Search for the cell housing the specified text and yield its [X, Y] center coordinate. 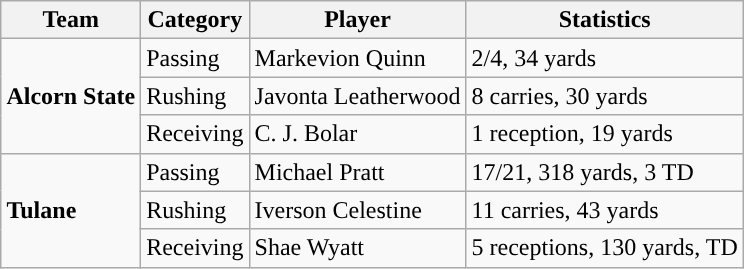
2/4, 34 yards [604, 58]
Statistics [604, 20]
Tulane [71, 210]
Shae Wyatt [358, 248]
Javonta Leatherwood [358, 96]
C. J. Bolar [358, 134]
Alcorn State [71, 96]
Markevion Quinn [358, 58]
17/21, 318 yards, 3 TD [604, 172]
Category [195, 20]
8 carries, 30 yards [604, 96]
Team [71, 20]
Player [358, 20]
Iverson Celestine [358, 210]
11 carries, 43 yards [604, 210]
5 receptions, 130 yards, TD [604, 248]
1 reception, 19 yards [604, 134]
Michael Pratt [358, 172]
